Pinpoint the cell where the given text exists, returning its (X, Y) midpoint coordinate. 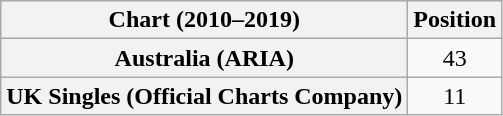
Australia (ARIA) (204, 58)
Position (455, 20)
UK Singles (Official Charts Company) (204, 96)
Chart (2010–2019) (204, 20)
11 (455, 96)
43 (455, 58)
